Provide the [X, Y] coordinate of the cell's center where the given text is located.  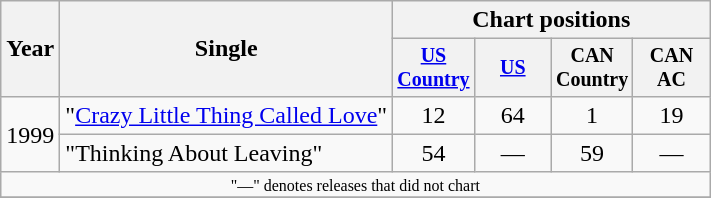
"—" denotes releases that did not chart [356, 184]
59 [592, 153]
US [512, 68]
64 [512, 115]
Chart positions [552, 20]
"Crazy Little Thing Called Love" [226, 115]
CAN Country [592, 68]
"Thinking About Leaving" [226, 153]
CAN AC [672, 68]
54 [434, 153]
1 [592, 115]
Single [226, 49]
Year [30, 49]
19 [672, 115]
12 [434, 115]
US Country [434, 68]
1999 [30, 134]
